Provide the [x, y] coordinate of the cell's center where the given text is located.  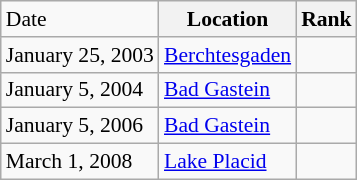
Berchtesgaden [228, 55]
Lake Placid [228, 162]
Date [80, 19]
Rank [326, 19]
January 5, 2004 [80, 90]
January 25, 2003 [80, 55]
January 5, 2006 [80, 126]
Location [228, 19]
March 1, 2008 [80, 162]
